Search for the cell housing the specified text and yield its (X, Y) center coordinate. 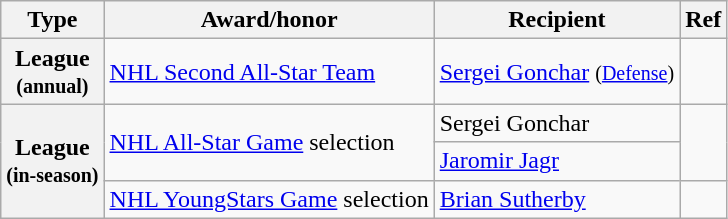
League(in-season) (52, 161)
Type (52, 20)
Recipient (556, 20)
League(annual) (52, 72)
Jaromir Jagr (556, 161)
Sergei Gonchar (556, 123)
NHL Second All-Star Team (269, 72)
Ref (704, 20)
NHL YoungStars Game selection (269, 199)
Brian Sutherby (556, 199)
NHL All-Star Game selection (269, 142)
Award/honor (269, 20)
Sergei Gonchar (Defense) (556, 72)
